Determine the [X, Y] coordinate at the center of the cell enclosing the given text.  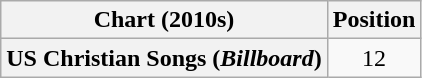
Position [374, 20]
US Christian Songs (Billboard) [164, 58]
Chart (2010s) [164, 20]
12 [374, 58]
